Extract the (x, y) coordinate from the center of the cell holding the provided text.  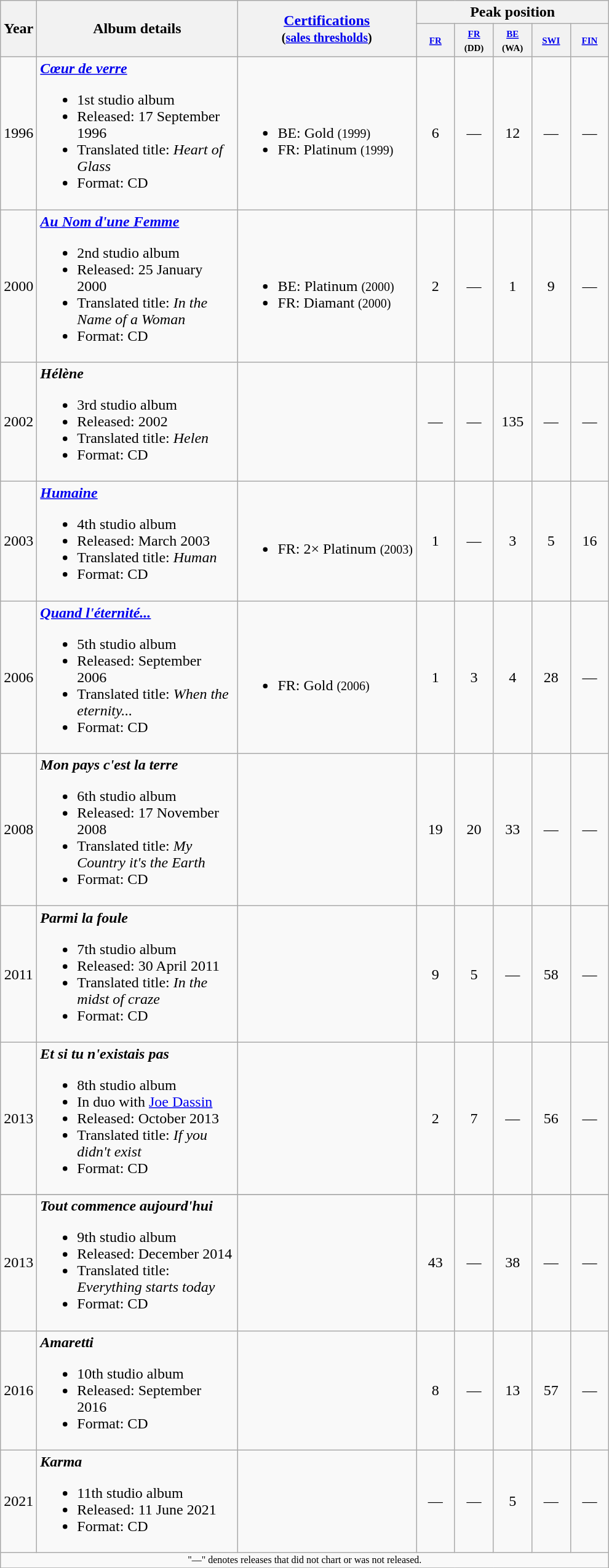
2006 (18, 677)
Au Nom d'une Femme2nd studio albumReleased: 25 January 2000Translated title: In the Name of a WomanFormat: CD (137, 286)
Parmi la foule7th studio albumReleased: 30 April 2011Translated title: In the midst of crazeFormat: CD (137, 974)
135 (513, 422)
2002 (18, 422)
58 (551, 974)
Year (18, 29)
2016 (18, 1390)
Amaretti10th studio albumReleased: September 2016Format: CD (137, 1390)
Cœur de verre1st studio albumReleased: 17 September 1996Translated title: Heart of GlassFormat: CD (137, 133)
BE: Gold (1999)FR: Platinum (1999) (327, 133)
57 (551, 1390)
Karma11th studio albumReleased: 11 June 2021Format: CD (137, 1501)
Certifications(sales thresholds) (327, 29)
6 (436, 133)
16 (589, 541)
43 (436, 1262)
Tout commence aujourd'hui9th studio albumReleased: December 2014Translated title: Everything starts todayFormat: CD (137, 1262)
FR (DD) (474, 41)
Humaine4th studio albumReleased: March 2003Translated title: HumanFormat: CD (137, 541)
Peak position (512, 12)
"—" denotes releases that did not chart or was not released. (305, 1560)
13 (513, 1390)
7 (474, 1118)
2003 (18, 541)
FR: 2× Platinum (2003) (327, 541)
Quand l'éternité...5th studio albumReleased: September 2006Translated title: When the eternity...Format: CD (137, 677)
Album details (137, 29)
Mon pays c'est la terre6th studio albumReleased: 17 November 2008Translated title: My Country it's the EarthFormat: CD (137, 830)
BE (WA) (513, 41)
2021 (18, 1501)
20 (474, 830)
38 (513, 1262)
BE: Platinum (2000) FR: Diamant (2000) (327, 286)
28 (551, 677)
FR: Gold (2006) (327, 677)
33 (513, 830)
4 (513, 677)
Hélène3rd studio albumReleased: 2002Translated title: HelenFormat: CD (137, 422)
1996 (18, 133)
2011 (18, 974)
19 (436, 830)
Et si tu n'existais pas8th studio albumIn duo with Joe DassinReleased: October 2013Translated title: If you didn't existFormat: CD (137, 1118)
SWI (551, 41)
2000 (18, 286)
FR (436, 41)
56 (551, 1118)
8 (436, 1390)
FIN (589, 41)
12 (513, 133)
2008 (18, 830)
